Return [X, Y] of the center of cell containing provided text 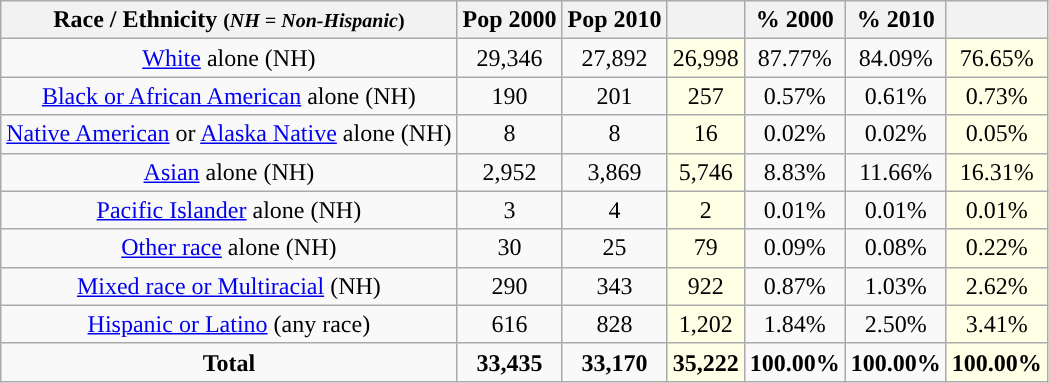
3.41% [996, 324]
Race / Ethnicity (NH = Non-Hispanic) [229, 20]
Pop 2000 [510, 20]
16.31% [996, 172]
0.57% [794, 96]
616 [510, 324]
Hispanic or Latino (any race) [229, 324]
2,952 [510, 172]
Black or African American alone (NH) [229, 96]
26,998 [706, 58]
Mixed race or Multiracial (NH) [229, 286]
25 [614, 248]
190 [510, 96]
2 [706, 210]
27,892 [614, 58]
3 [510, 210]
0.73% [996, 96]
0.22% [996, 248]
33,170 [614, 362]
2.62% [996, 286]
1.03% [896, 286]
5,746 [706, 172]
2.50% [896, 324]
343 [614, 286]
0.09% [794, 248]
76.65% [996, 58]
Other race alone (NH) [229, 248]
3,869 [614, 172]
Total [229, 362]
30 [510, 248]
201 [614, 96]
29,346 [510, 58]
290 [510, 286]
Native American or Alaska Native alone (NH) [229, 134]
257 [706, 96]
35,222 [706, 362]
33,435 [510, 362]
84.09% [896, 58]
11.66% [896, 172]
4 [614, 210]
% 2010 [896, 20]
8.83% [794, 172]
0.05% [996, 134]
828 [614, 324]
1,202 [706, 324]
0.87% [794, 286]
Pacific Islander alone (NH) [229, 210]
87.77% [794, 58]
79 [706, 248]
% 2000 [794, 20]
0.61% [896, 96]
922 [706, 286]
White alone (NH) [229, 58]
1.84% [794, 324]
0.08% [896, 248]
16 [706, 134]
Asian alone (NH) [229, 172]
Pop 2010 [614, 20]
